Detect which cell encompasses the target text, then output its [x, y] center coordinate. 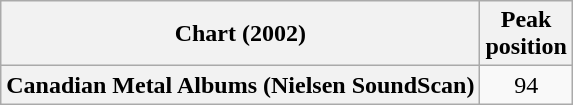
Peakposition [526, 34]
Chart (2002) [240, 34]
94 [526, 85]
Canadian Metal Albums (Nielsen SoundScan) [240, 85]
